Identify which cell holds the provided text, then report its (x, y) central coordinate. 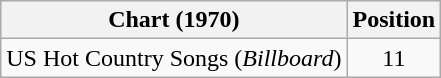
Chart (1970) (174, 20)
11 (394, 58)
Position (394, 20)
US Hot Country Songs (Billboard) (174, 58)
